Locate the cell with the specified text and output its [x, y] center coordinate. 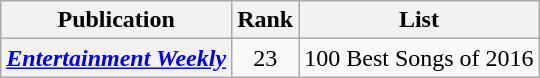
23 [266, 58]
List [419, 20]
100 Best Songs of 2016 [419, 58]
Publication [116, 20]
Rank [266, 20]
Entertainment Weekly [116, 58]
